For the text-containing cell, return its midpoint in [X, Y] coordinate format. 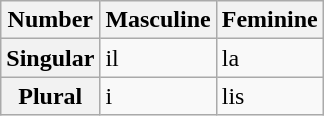
Plural [50, 96]
i [158, 96]
lis [270, 96]
Masculine [158, 20]
il [158, 58]
Number [50, 20]
la [270, 58]
Singular [50, 58]
Feminine [270, 20]
